Find where the given text appears and provide that cell's center as [X, Y] coordinate. 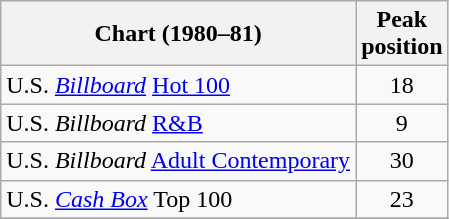
9 [402, 123]
U.S. Cash Box Top 100 [178, 199]
U.S. Billboard Adult Contemporary [178, 161]
U.S. Billboard Hot 100 [178, 85]
Peakposition [402, 34]
18 [402, 85]
23 [402, 199]
Chart (1980–81) [178, 34]
30 [402, 161]
U.S. Billboard R&B [178, 123]
